Determine the (X, Y) coordinate at the center of the cell enclosing the given text.  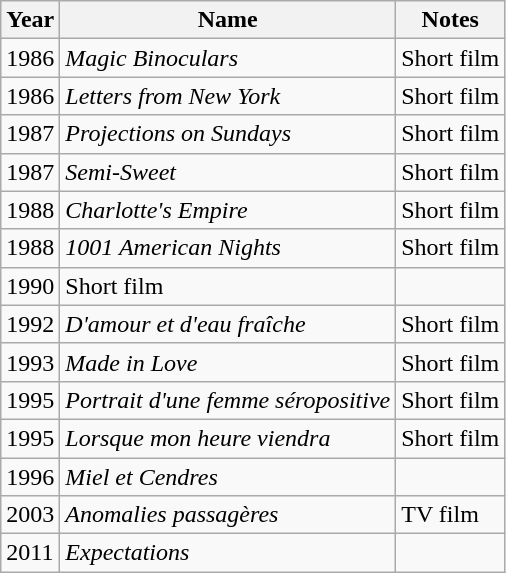
Notes (450, 20)
D'amour et d'eau fraîche (228, 324)
Lorsque mon heure viendra (228, 438)
TV film (450, 515)
Portrait d'une femme séropositive (228, 400)
Charlotte's Empire (228, 210)
Year (30, 20)
Name (228, 20)
Anomalies passagères (228, 515)
2003 (30, 515)
Semi-Sweet (228, 172)
Letters from New York (228, 96)
Expectations (228, 553)
Projections on Sundays (228, 134)
1992 (30, 324)
1996 (30, 477)
Made in Love (228, 362)
1990 (30, 286)
1001 American Nights (228, 248)
Miel et Cendres (228, 477)
2011 (30, 553)
Magic Binoculars (228, 58)
1993 (30, 362)
